Identify which cell holds the provided text, then report its (X, Y) central coordinate. 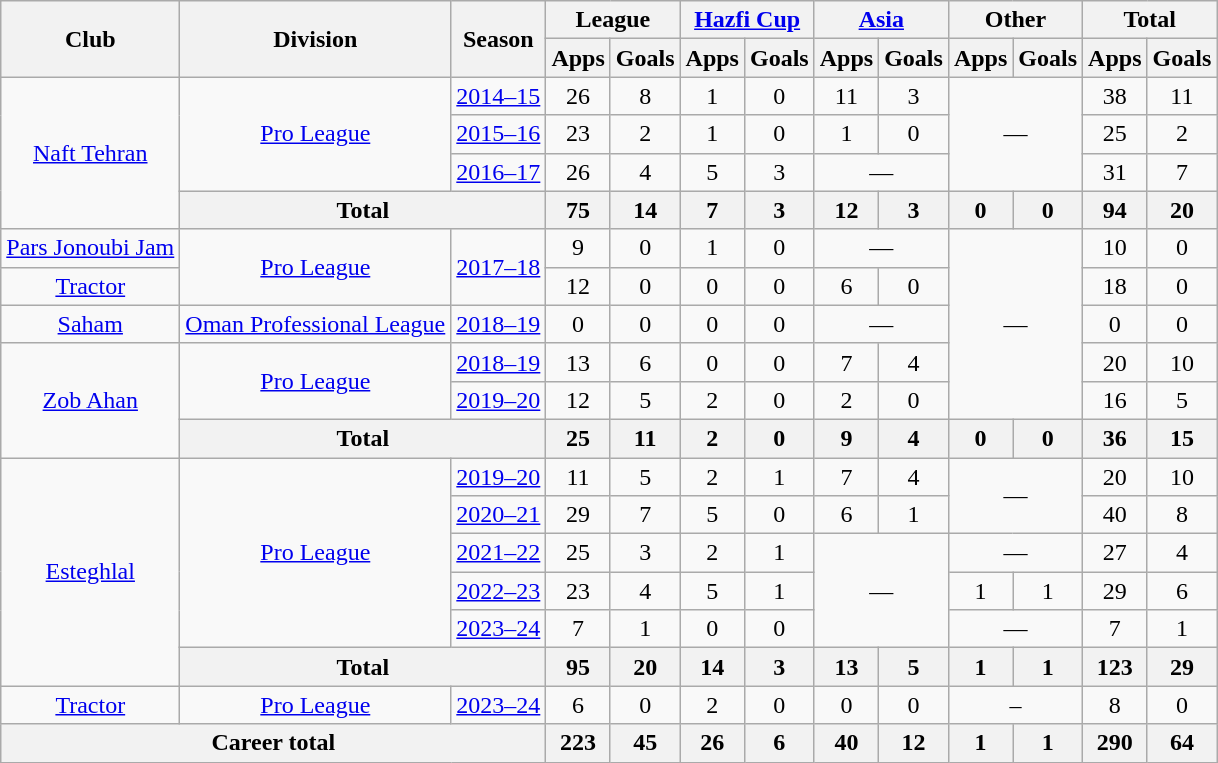
31 (1115, 172)
Saham (90, 324)
95 (578, 667)
Oman Professional League (316, 324)
223 (578, 743)
Naft Tehran (90, 153)
League (613, 20)
Career total (274, 743)
45 (645, 743)
123 (1115, 667)
38 (1115, 96)
290 (1115, 743)
64 (1182, 743)
Season (498, 39)
Pars Jonoubi Jam (90, 248)
94 (1115, 210)
15 (1182, 438)
18 (1115, 286)
2015–16 (498, 134)
2014–15 (498, 96)
2017–18 (498, 267)
Zob Ahan (90, 400)
Division (316, 39)
Hazfi Cup (747, 20)
Club (90, 39)
75 (578, 210)
2022–23 (498, 591)
2016–17 (498, 172)
27 (1115, 553)
Asia (881, 20)
– (1015, 705)
2020–21 (498, 515)
16 (1115, 400)
Other (1015, 20)
Esteghlal (90, 572)
36 (1115, 438)
2021–22 (498, 553)
